Output the (x, y) coordinate of the center of the cell containing the given text.  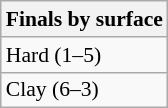
Finals by surface (84, 19)
Clay (6–3) (84, 90)
Hard (1–5) (84, 55)
